Search for the cell housing the specified text and yield its [X, Y] center coordinate. 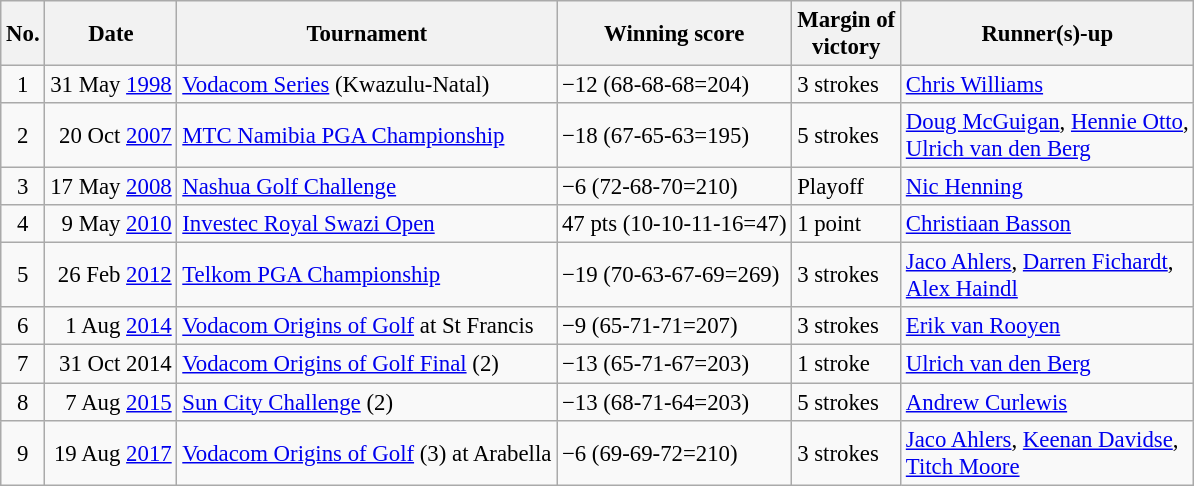
31 Oct 2014 [111, 364]
17 May 2008 [111, 187]
−6 (72-68-70=210) [674, 187]
Vodacom Origins of Golf at St Francis [367, 327]
Nashua Golf Challenge [367, 187]
−18 (67-65-63=195) [674, 136]
−13 (68-71-64=203) [674, 402]
−12 (68-68-68=204) [674, 85]
4 [23, 224]
No. [23, 34]
20 Oct 2007 [111, 136]
9 [23, 452]
1 point [846, 224]
Nic Henning [1048, 187]
Jaco Ahlers, Darren Fichardt, Alex Haindl [1048, 276]
7 [23, 364]
8 [23, 402]
Christiaan Basson [1048, 224]
Telkom PGA Championship [367, 276]
−9 (65-71-71=207) [674, 327]
Ulrich van den Berg [1048, 364]
3 [23, 187]
Erik van Rooyen [1048, 327]
−13 (65-71-67=203) [674, 364]
47 pts (10-10-11-16=47) [674, 224]
19 Aug 2017 [111, 452]
Tournament [367, 34]
MTC Namibia PGA Championship [367, 136]
31 May 1998 [111, 85]
Date [111, 34]
−19 (70-63-67-69=269) [674, 276]
Doug McGuigan, Hennie Otto, Ulrich van den Berg [1048, 136]
Investec Royal Swazi Open [367, 224]
1 [23, 85]
1 Aug 2014 [111, 327]
Sun City Challenge (2) [367, 402]
1 stroke [846, 364]
9 May 2010 [111, 224]
Chris Williams [1048, 85]
Vodacom Origins of Golf Final (2) [367, 364]
Winning score [674, 34]
6 [23, 327]
7 Aug 2015 [111, 402]
5 [23, 276]
Vodacom Origins of Golf (3) at Arabella [367, 452]
−6 (69-69-72=210) [674, 452]
Vodacom Series (Kwazulu-Natal) [367, 85]
Jaco Ahlers, Keenan Davidse, Titch Moore [1048, 452]
Margin ofvictory [846, 34]
26 Feb 2012 [111, 276]
Runner(s)-up [1048, 34]
Playoff [846, 187]
Andrew Curlewis [1048, 402]
2 [23, 136]
